Output the [X, Y] coordinate of the center of the cell containing the given text.  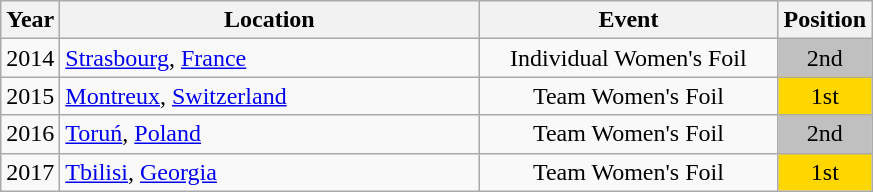
Montreux, Switzerland [270, 96]
Strasbourg, France [270, 58]
Toruń, Poland [270, 134]
Tbilisi, Georgia [270, 172]
2016 [30, 134]
Year [30, 20]
Event [628, 20]
Position [825, 20]
Location [270, 20]
2014 [30, 58]
2017 [30, 172]
Individual Women's Foil [628, 58]
2015 [30, 96]
